Provide the [x, y] coordinate of the cell's center where the given text is located.  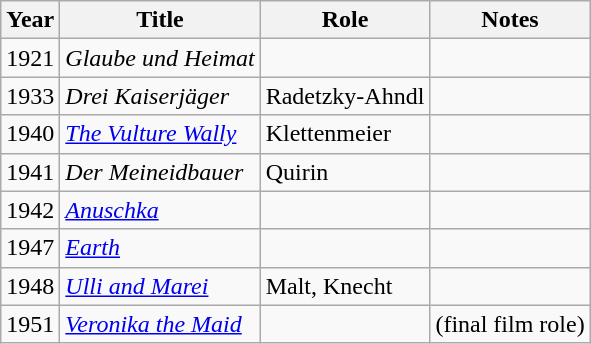
Title [160, 20]
1921 [30, 58]
1941 [30, 172]
1933 [30, 96]
Glaube und Heimat [160, 58]
Quirin [345, 172]
(final film role) [510, 324]
Veronika the Maid [160, 324]
1951 [30, 324]
1942 [30, 210]
Earth [160, 248]
1948 [30, 286]
Radetzky-Ahndl [345, 96]
Ulli and Marei [160, 286]
Der Meineidbauer [160, 172]
Year [30, 20]
Malt, Knecht [345, 286]
1940 [30, 134]
Role [345, 20]
Anuschka [160, 210]
Klettenmeier [345, 134]
Notes [510, 20]
Drei Kaiserjäger [160, 96]
The Vulture Wally [160, 134]
1947 [30, 248]
